Capture the cell that displays the provided text and extract its [X, Y] central coordinate. 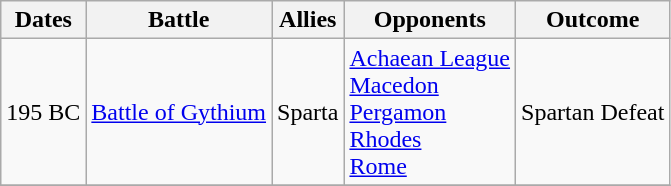
Battle of Gythium [179, 112]
195 BC [44, 112]
Sparta [308, 112]
Achaean LeagueMacedonPergamonRhodesRome [430, 112]
Opponents [430, 20]
Spartan Defeat [593, 112]
Allies [308, 20]
Dates [44, 20]
Battle [179, 20]
Outcome [593, 20]
